Return the (x, y) coordinate for the center point of the cell that contains the specified text.  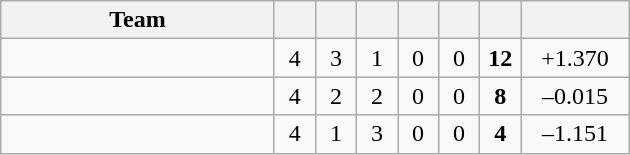
–1.151 (576, 134)
+1.370 (576, 58)
Team (138, 20)
12 (500, 58)
–0.015 (576, 96)
8 (500, 96)
